From the cell containing the given text, extract its center point as [x, y] coordinate. 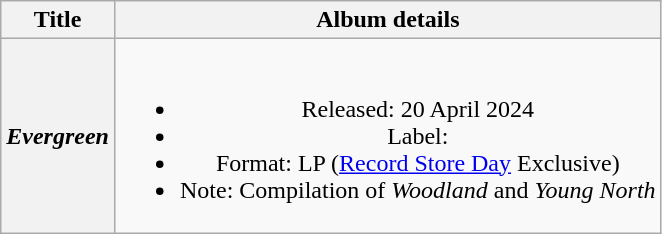
Evergreen [58, 136]
Title [58, 20]
Released: 20 April 2024Label:Format: LP (Record Store Day Exclusive)Note: Compilation of Woodland and Young North [388, 136]
Album details [388, 20]
